Locate the cell with the specified text and output its (X, Y) center coordinate. 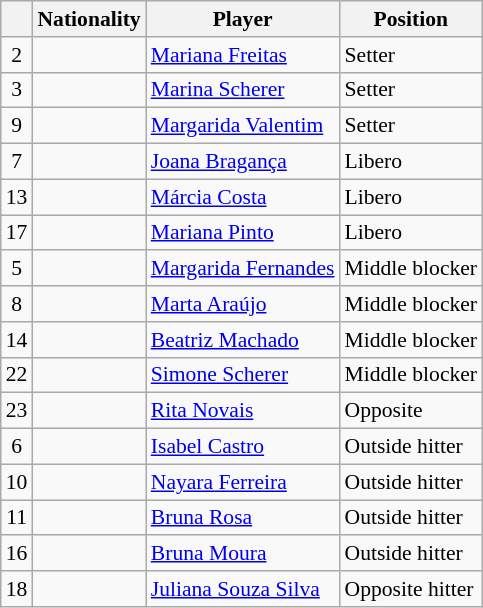
18 (17, 589)
Mariana Pinto (243, 233)
Isabel Castro (243, 447)
Marina Scherer (243, 90)
Bruna Moura (243, 554)
Rita Novais (243, 411)
14 (17, 340)
5 (17, 269)
9 (17, 126)
Opposite (410, 411)
Bruna Rosa (243, 518)
Joana Bragança (243, 162)
6 (17, 447)
8 (17, 304)
22 (17, 375)
Marta Araújo (243, 304)
Nationality (88, 19)
Player (243, 19)
Mariana Freitas (243, 55)
2 (17, 55)
Position (410, 19)
Margarida Valentim (243, 126)
Juliana Souza Silva (243, 589)
16 (17, 554)
Opposite hitter (410, 589)
11 (17, 518)
17 (17, 233)
10 (17, 482)
Nayara Ferreira (243, 482)
3 (17, 90)
23 (17, 411)
Beatriz Machado (243, 340)
7 (17, 162)
Simone Scherer (243, 375)
Márcia Costa (243, 197)
Margarida Fernandes (243, 269)
13 (17, 197)
